Extract the [x, y] coordinate from the center of the cell holding the provided text.  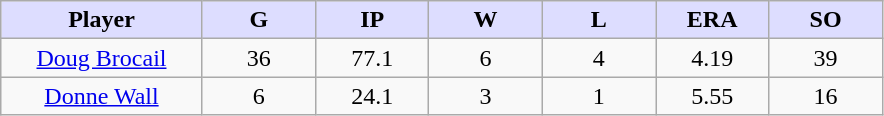
Donne Wall [102, 96]
3 [486, 96]
W [486, 20]
L [598, 20]
4.19 [712, 58]
16 [826, 96]
24.1 [372, 96]
G [258, 20]
IP [372, 20]
39 [826, 58]
1 [598, 96]
SO [826, 20]
36 [258, 58]
Doug Brocail [102, 58]
Player [102, 20]
77.1 [372, 58]
ERA [712, 20]
5.55 [712, 96]
4 [598, 58]
